Locate the cell with the specified text and output its (x, y) center coordinate. 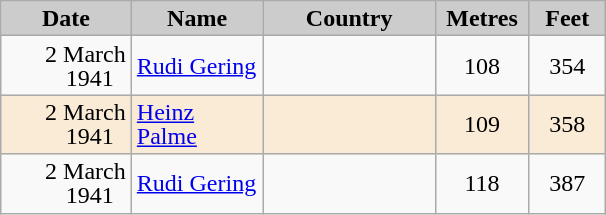
358 (568, 124)
Heinz Palme (197, 124)
118 (482, 184)
Feet (568, 18)
108 (482, 66)
Metres (482, 18)
Date (66, 18)
Name (197, 18)
387 (568, 184)
109 (482, 124)
354 (568, 66)
Country (350, 18)
